Return [X, Y] of the center of cell containing provided text 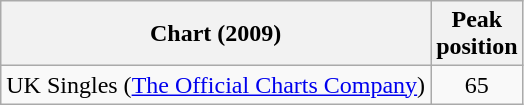
Peakposition [477, 34]
Chart (2009) [216, 34]
UK Singles (The Official Charts Company) [216, 85]
65 [477, 85]
